Pinpoint the cell where the given text exists, returning its [X, Y] midpoint coordinate. 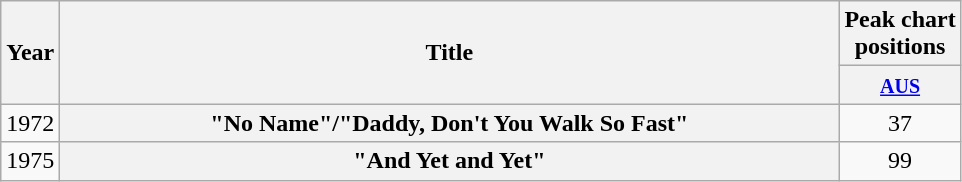
1975 [30, 161]
Year [30, 52]
Title [450, 52]
AUS [900, 85]
"No Name"/"Daddy, Don't You Walk So Fast" [450, 123]
99 [900, 161]
Peak chartpositions [900, 34]
1972 [30, 123]
"And Yet and Yet" [450, 161]
37 [900, 123]
